Find where the given text appears and provide that cell's center as (x, y) coordinate. 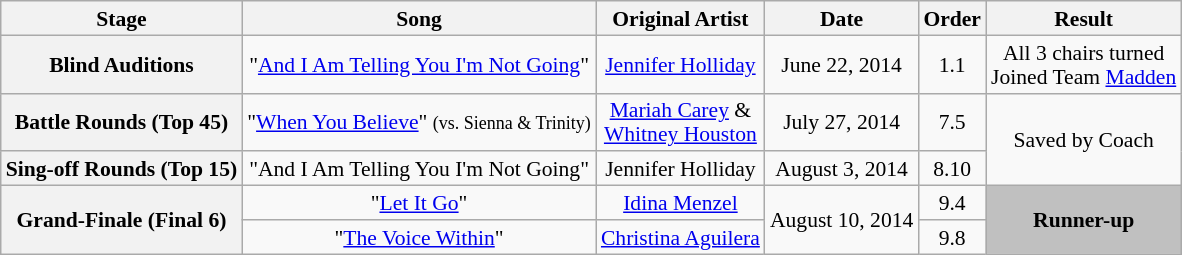
9.4 (952, 203)
Stage (122, 18)
7.5 (952, 122)
August 10, 2014 (842, 220)
July 27, 2014 (842, 122)
Sing-off Rounds (Top 15) (122, 169)
All 3 chairs turnedJoined Team Madden (1084, 64)
"When You Believe" (vs. Sienna & Trinity) (419, 122)
1.1 (952, 64)
Mariah Carey & Whitney Houston (680, 122)
Result (1084, 18)
Order (952, 18)
August 3, 2014 (842, 169)
Runner-up (1084, 220)
Blind Auditions (122, 64)
Battle Rounds (Top 45) (122, 122)
"The Voice Within" (419, 237)
8.10 (952, 169)
Original Artist (680, 18)
Christina Aguilera (680, 237)
"Let It Go" (419, 203)
Idina Menzel (680, 203)
Saved by Coach (1084, 139)
June 22, 2014 (842, 64)
Grand-Finale (Final 6) (122, 220)
Date (842, 18)
Song (419, 18)
9.8 (952, 237)
